Detect which cell encompasses the target text, then output its (X, Y) center coordinate. 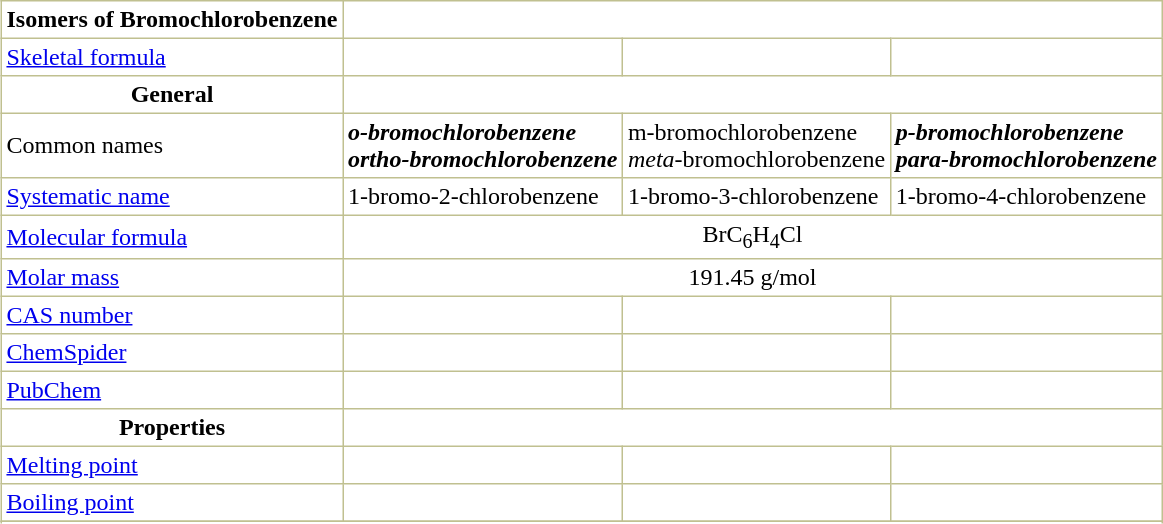
Common names (172, 145)
Skeletal formula (172, 57)
Molar mass (172, 278)
Molecular formula (172, 237)
191.45 g/mol (752, 278)
1-bromo-2-chlorobenzene (483, 197)
1-bromo-3-chlorobenzene (757, 197)
Melting point (172, 466)
CAS number (172, 316)
General (172, 95)
Isomers of Bromochlorobenzene (172, 20)
1-bromo-4-chlorobenzene (1026, 197)
m-bromochlorobenzenemeta-bromochlorobenzene (757, 145)
Systematic name (172, 197)
ChemSpider (172, 353)
o-bromochlorobenzeneortho-bromochlorobenzene (483, 145)
p-bromochlorobenzenepara-bromochlorobenzene (1026, 145)
Boiling point (172, 503)
PubChem (172, 391)
BrC6H4Cl (752, 237)
Properties (172, 428)
